Provide the (x, y) coordinate of the cell's center where the given text is located.  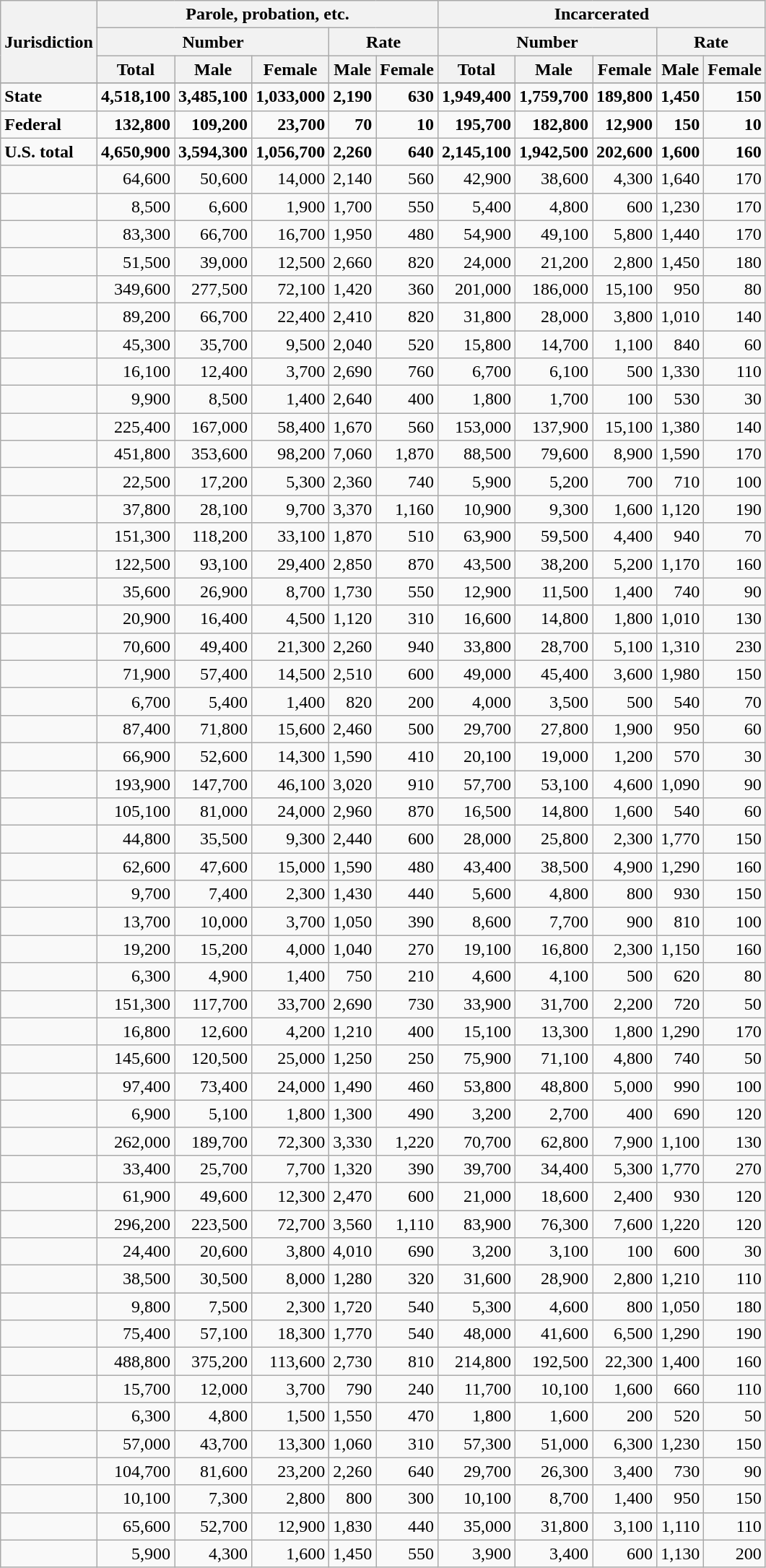
52,600 (214, 756)
46,100 (290, 784)
10,900 (476, 509)
87,400 (136, 729)
300 (407, 1499)
4,518,100 (136, 97)
33,400 (136, 1169)
39,700 (476, 1169)
488,800 (136, 1361)
3,900 (476, 1554)
15,800 (476, 345)
195,700 (476, 124)
44,800 (136, 839)
1,430 (352, 894)
45,300 (136, 345)
2,460 (352, 729)
3,560 (352, 1224)
2,660 (352, 261)
33,900 (476, 1004)
51,000 (554, 1444)
6,900 (136, 1114)
145,600 (136, 1059)
49,100 (554, 234)
88,500 (476, 454)
189,700 (214, 1141)
83,300 (136, 234)
7,060 (352, 454)
25,700 (214, 1169)
353,600 (214, 454)
72,300 (290, 1141)
790 (352, 1389)
7,900 (625, 1141)
12,600 (214, 1031)
51,500 (136, 261)
720 (680, 1004)
2,140 (352, 179)
20,100 (476, 756)
1,320 (352, 1169)
31,600 (476, 1279)
18,300 (290, 1334)
20,600 (214, 1252)
1,949,400 (476, 97)
33,100 (290, 537)
15,200 (214, 949)
71,800 (214, 729)
16,100 (136, 372)
98,200 (290, 454)
35,700 (214, 345)
17,200 (214, 482)
12,300 (290, 1196)
1,759,700 (554, 97)
1,150 (680, 949)
53,800 (476, 1086)
230 (735, 646)
49,000 (476, 674)
83,900 (476, 1224)
223,500 (214, 1224)
21,200 (554, 261)
18,600 (554, 1196)
57,300 (476, 1444)
1,640 (680, 179)
13,700 (136, 922)
64,600 (136, 179)
Federal (49, 124)
27,800 (554, 729)
210 (407, 976)
1,040 (352, 949)
22,500 (136, 482)
182,800 (554, 124)
2,410 (352, 316)
7,300 (214, 1499)
35,500 (214, 839)
167,000 (214, 427)
Parole, probation, etc. (268, 14)
349,600 (136, 289)
2,145,100 (476, 152)
75,400 (136, 1334)
70,700 (476, 1141)
8,600 (476, 922)
1,200 (625, 756)
31,700 (554, 1004)
900 (625, 922)
28,900 (554, 1279)
35,000 (476, 1526)
1,310 (680, 646)
2,850 (352, 564)
16,700 (290, 234)
990 (680, 1086)
1,280 (352, 1279)
410 (407, 756)
147,700 (214, 784)
48,800 (554, 1086)
24,400 (136, 1252)
120,500 (214, 1059)
1,170 (680, 564)
4,010 (352, 1252)
1,950 (352, 234)
65,600 (136, 1526)
45,400 (554, 674)
66,900 (136, 756)
57,100 (214, 1334)
153,000 (476, 427)
62,800 (554, 1141)
2,510 (352, 674)
50,600 (214, 179)
8,900 (625, 454)
22,400 (290, 316)
2,200 (625, 1004)
189,800 (625, 97)
3,485,100 (214, 97)
630 (407, 97)
8,000 (290, 1279)
132,800 (136, 124)
192,500 (554, 1361)
1,033,000 (290, 97)
73,400 (214, 1086)
33,800 (476, 646)
28,700 (554, 646)
26,900 (214, 592)
7,600 (625, 1224)
57,000 (136, 1444)
1,060 (352, 1444)
35,600 (136, 592)
105,100 (136, 812)
3,020 (352, 784)
37,800 (136, 509)
70,600 (136, 646)
58,400 (290, 427)
2,730 (352, 1361)
375,200 (214, 1361)
460 (407, 1086)
19,100 (476, 949)
52,700 (214, 1526)
29,400 (290, 564)
510 (407, 537)
38,200 (554, 564)
93,100 (214, 564)
81,600 (214, 1471)
11,500 (554, 592)
Jurisdiction (49, 42)
660 (680, 1389)
3,500 (554, 701)
72,100 (290, 289)
4,200 (290, 1031)
2,040 (352, 345)
137,900 (554, 427)
750 (352, 976)
3,330 (352, 1141)
14,300 (290, 756)
296,200 (136, 1224)
9,800 (136, 1307)
61,900 (136, 1196)
530 (680, 399)
20,900 (136, 619)
57,400 (214, 674)
1,500 (290, 1416)
117,700 (214, 1004)
840 (680, 345)
214,800 (476, 1361)
910 (407, 784)
240 (407, 1389)
49,400 (214, 646)
81,000 (214, 812)
4,100 (554, 976)
11,700 (476, 1389)
16,400 (214, 619)
2,640 (352, 399)
7,400 (214, 894)
202,600 (625, 152)
14,500 (290, 674)
21,000 (476, 1196)
16,500 (476, 812)
1,090 (680, 784)
109,200 (214, 124)
1,250 (352, 1059)
360 (407, 289)
1,730 (352, 592)
19,000 (554, 756)
250 (407, 1059)
39,000 (214, 261)
U.S. total (49, 152)
43,700 (214, 1444)
1,670 (352, 427)
15,600 (290, 729)
3,600 (625, 674)
1,720 (352, 1307)
4,650,900 (136, 152)
2,470 (352, 1196)
2,360 (352, 482)
1,440 (680, 234)
570 (680, 756)
760 (407, 372)
43,500 (476, 564)
75,900 (476, 1059)
12,400 (214, 372)
186,000 (554, 289)
Incarcerated (601, 14)
76,300 (554, 1224)
5,800 (625, 234)
15,000 (290, 867)
277,500 (214, 289)
49,600 (214, 1196)
6,600 (214, 207)
30,500 (214, 1279)
State (49, 97)
5,600 (476, 894)
3,370 (352, 509)
10,000 (214, 922)
1,830 (352, 1526)
19,200 (136, 949)
71,100 (554, 1059)
71,900 (136, 674)
47,600 (214, 867)
38,600 (554, 179)
54,900 (476, 234)
3,594,300 (214, 152)
23,200 (290, 1471)
41,600 (554, 1334)
1,490 (352, 1086)
700 (625, 482)
1,420 (352, 289)
2,190 (352, 97)
2,440 (352, 839)
6,500 (625, 1334)
1,980 (680, 674)
97,400 (136, 1086)
5,000 (625, 1086)
4,500 (290, 619)
470 (407, 1416)
6,100 (554, 372)
451,800 (136, 454)
42,900 (476, 179)
15,700 (136, 1389)
14,700 (554, 345)
104,700 (136, 1471)
59,500 (554, 537)
118,200 (214, 537)
21,300 (290, 646)
193,900 (136, 784)
7,500 (214, 1307)
48,000 (476, 1334)
2,400 (625, 1196)
33,700 (290, 1004)
28,100 (214, 509)
1,056,700 (290, 152)
620 (680, 976)
57,700 (476, 784)
34,400 (554, 1169)
14,000 (290, 179)
1,550 (352, 1416)
23,700 (290, 124)
1,380 (680, 427)
201,000 (476, 289)
89,200 (136, 316)
12,500 (290, 261)
26,300 (554, 1471)
16,600 (476, 619)
72,700 (290, 1224)
2,960 (352, 812)
25,800 (554, 839)
12,000 (214, 1389)
79,600 (554, 454)
43,400 (476, 867)
63,900 (476, 537)
490 (407, 1114)
22,300 (625, 1361)
62,600 (136, 867)
1,160 (407, 509)
1,942,500 (554, 152)
25,000 (290, 1059)
2,700 (554, 1114)
1,300 (352, 1114)
53,100 (554, 784)
4,400 (625, 537)
320 (407, 1279)
710 (680, 482)
122,500 (136, 564)
225,400 (136, 427)
9,900 (136, 399)
262,000 (136, 1141)
9,500 (290, 345)
113,600 (290, 1361)
1,130 (680, 1554)
1,330 (680, 372)
